Capture the cell that displays the provided text and extract its (X, Y) central coordinate. 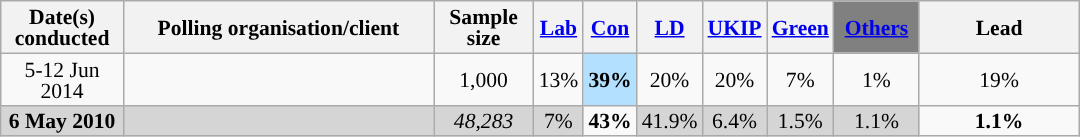
6 May 2010 (62, 120)
Green (800, 27)
19% (999, 79)
1.5% (800, 120)
Con (610, 27)
48,283 (484, 120)
43% (610, 120)
Date(s)conducted (62, 27)
LD (670, 27)
6.4% (735, 120)
41.9% (670, 120)
1% (876, 79)
39% (610, 79)
Sample size (484, 27)
13% (559, 79)
5-12 Jun 2014 (62, 79)
Polling organisation/client (278, 27)
Lab (559, 27)
Lead (999, 27)
Others (876, 27)
1,000 (484, 79)
UKIP (735, 27)
